Scan for the cell matching the given text and deliver its (X, Y) coordinate at center. 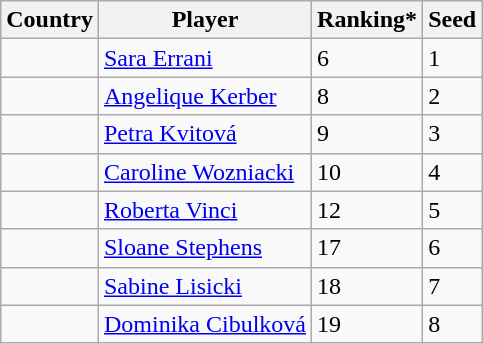
10 (368, 172)
Petra Kvitová (204, 134)
1 (452, 58)
Ranking* (368, 20)
3 (452, 134)
Seed (452, 20)
Sloane Stephens (204, 248)
4 (452, 172)
Angelique Kerber (204, 96)
17 (368, 248)
Country (50, 20)
9 (368, 134)
Sabine Lisicki (204, 286)
Roberta Vinci (204, 210)
Dominika Cibulková (204, 324)
5 (452, 210)
7 (452, 286)
Sara Errani (204, 58)
12 (368, 210)
Player (204, 20)
18 (368, 286)
19 (368, 324)
Caroline Wozniacki (204, 172)
2 (452, 96)
